Determine the [x, y] coordinate at the center of the cell enclosing the given text.  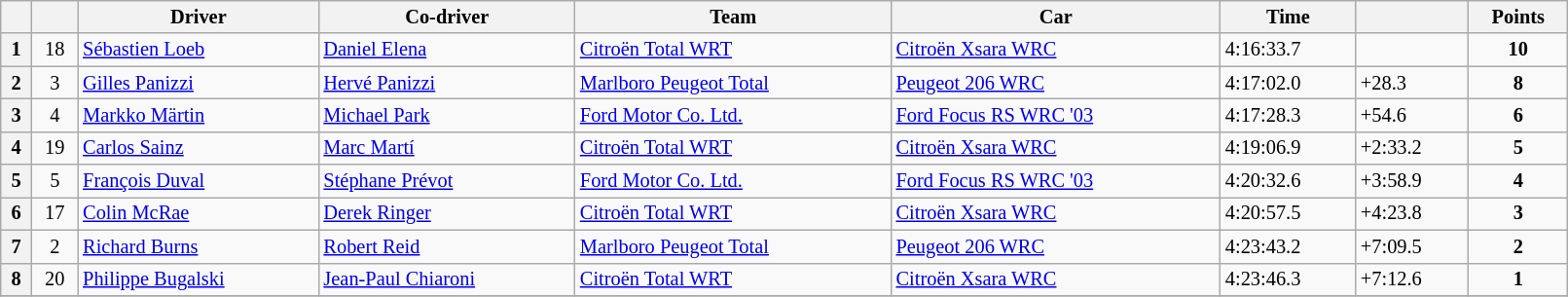
20 [55, 279]
18 [55, 50]
Stéphane Prévot [448, 181]
Colin McRae [199, 213]
Derek Ringer [448, 213]
4:20:32.6 [1289, 181]
François Duval [199, 181]
+28.3 [1412, 83]
4:23:43.2 [1289, 246]
Philippe Bugalski [199, 279]
+54.6 [1412, 115]
Driver [199, 17]
Robert Reid [448, 246]
Hervé Panizzi [448, 83]
+7:09.5 [1412, 246]
7 [17, 246]
10 [1518, 50]
Michael Park [448, 115]
+7:12.6 [1412, 279]
Time [1289, 17]
Jean-Paul Chiaroni [448, 279]
+4:23.8 [1412, 213]
Co-driver [448, 17]
17 [55, 213]
Points [1518, 17]
4:23:46.3 [1289, 279]
4:17:02.0 [1289, 83]
+2:33.2 [1412, 148]
Carlos Sainz [199, 148]
Marc Martí [448, 148]
Gilles Panizzi [199, 83]
Markko Märtin [199, 115]
4:19:06.9 [1289, 148]
4:16:33.7 [1289, 50]
Sébastien Loeb [199, 50]
4:20:57.5 [1289, 213]
Richard Burns [199, 246]
19 [55, 148]
4:17:28.3 [1289, 115]
Daniel Elena [448, 50]
Team [734, 17]
Car [1056, 17]
+3:58.9 [1412, 181]
